Scan for the cell matching the given text and deliver its (x, y) coordinate at center. 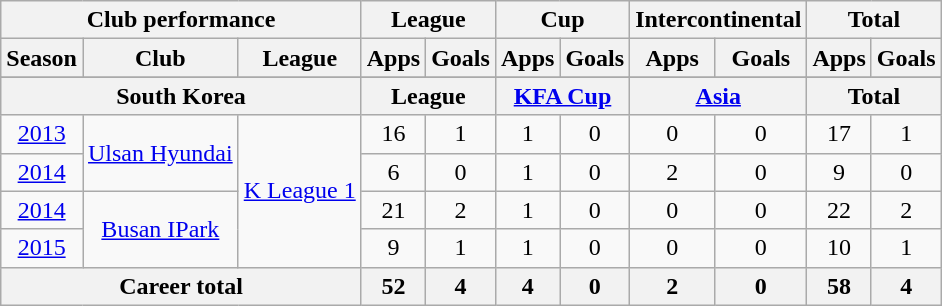
52 (393, 286)
South Korea (181, 96)
Club performance (181, 20)
Ulsan Hyundai (160, 153)
Season (42, 58)
2013 (42, 134)
2015 (42, 248)
6 (393, 172)
KFA Cup (562, 96)
Club (160, 58)
Asia (718, 96)
22 (839, 210)
16 (393, 134)
K League 1 (300, 191)
21 (393, 210)
58 (839, 286)
Busan IPark (160, 229)
10 (839, 248)
Intercontinental (718, 20)
17 (839, 134)
Career total (181, 286)
Cup (562, 20)
